Extract the [X, Y] coordinate from the center of the cell holding the provided text.  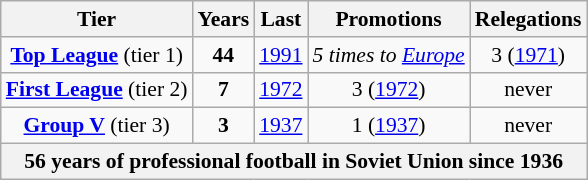
56 years of professional football in Soviet Union since 1936 [294, 162]
Promotions [389, 19]
Top League (tier 1) [97, 55]
1991 [280, 55]
First League (tier 2) [97, 90]
Relegations [528, 19]
3 (1971) [528, 55]
7 [224, 90]
Tier [97, 19]
5 times to Europe [389, 55]
1 (1937) [389, 126]
Last [280, 19]
1972 [280, 90]
3 (1972) [389, 90]
Years [224, 19]
Group V (tier 3) [97, 126]
1937 [280, 126]
3 [224, 126]
44 [224, 55]
